Detect which cell encompasses the target text, then output its (X, Y) center coordinate. 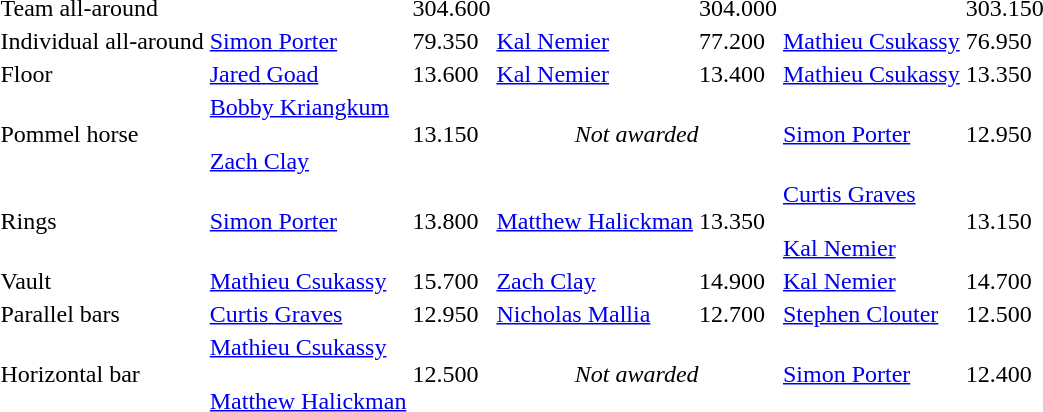
79.350 (452, 41)
Jared Goad (308, 74)
Curtis Graves (308, 314)
Matthew Halickman (595, 221)
13.800 (452, 221)
13.400 (738, 74)
15.700 (452, 281)
13.350 (738, 221)
14.900 (738, 281)
13.600 (452, 74)
Curtis GravesKal Nemier (872, 221)
Zach Clay (595, 281)
12.700 (738, 314)
13.150 (452, 134)
77.200 (738, 41)
Bobby Kriangkum Zach Clay (308, 134)
Nicholas Mallia (595, 314)
12.950 (452, 314)
Not awarded (637, 134)
Stephen Clouter (872, 314)
